Pinpoint the cell where the given text exists, returning its [x, y] midpoint coordinate. 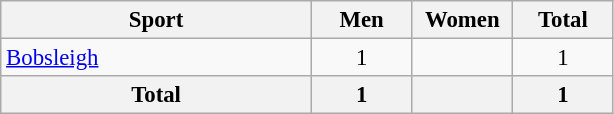
Men [362, 20]
Bobsleigh [156, 58]
Women [462, 20]
Sport [156, 20]
